For the text-containing cell, return its midpoint in [x, y] coordinate format. 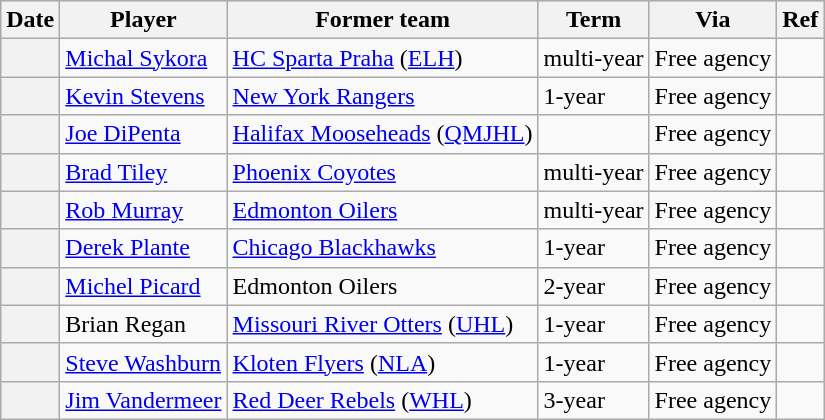
Term [594, 20]
Jim Vandermeer [144, 400]
Joe DiPenta [144, 134]
Former team [382, 20]
Ref [800, 20]
HC Sparta Praha (ELH) [382, 58]
Kloten Flyers (NLA) [382, 362]
Steve Washburn [144, 362]
Phoenix Coyotes [382, 172]
Chicago Blackhawks [382, 248]
Brad Tiley [144, 172]
Red Deer Rebels (WHL) [382, 400]
Kevin Stevens [144, 96]
New York Rangers [382, 96]
Via [713, 20]
Player [144, 20]
Date [30, 20]
Missouri River Otters (UHL) [382, 324]
Michel Picard [144, 286]
Halifax Mooseheads (QMJHL) [382, 134]
Brian Regan [144, 324]
2-year [594, 286]
3-year [594, 400]
Rob Murray [144, 210]
Derek Plante [144, 248]
Michal Sykora [144, 58]
